Detect which cell encompasses the target text, then output its [X, Y] center coordinate. 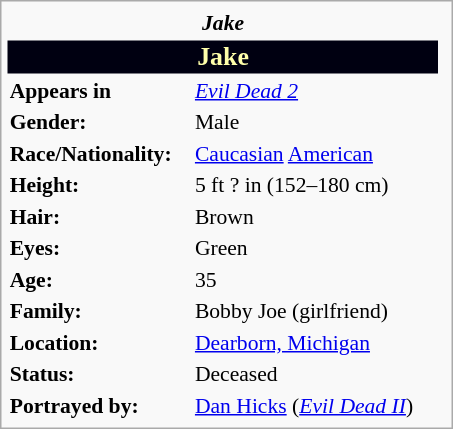
Eyes: [99, 248]
Dearborn, Michigan [315, 342]
Age: [99, 279]
Appears in [99, 90]
Deceased [315, 374]
Portrayed by: [99, 405]
Caucasian American [315, 153]
Evil Dead 2 [315, 90]
Height: [99, 185]
35 [315, 279]
Gender: [99, 122]
Family: [99, 311]
Hair: [99, 216]
Status: [99, 374]
Bobby Joe (girlfriend) [315, 311]
5 ft ? in (152–180 cm) [315, 185]
Green [315, 248]
Brown [315, 216]
Race/Nationality: [99, 153]
Dan Hicks (Evil Dead II) [315, 405]
Male [315, 122]
Location: [99, 342]
